Find where the given text appears and provide that cell's center as (X, Y) coordinate. 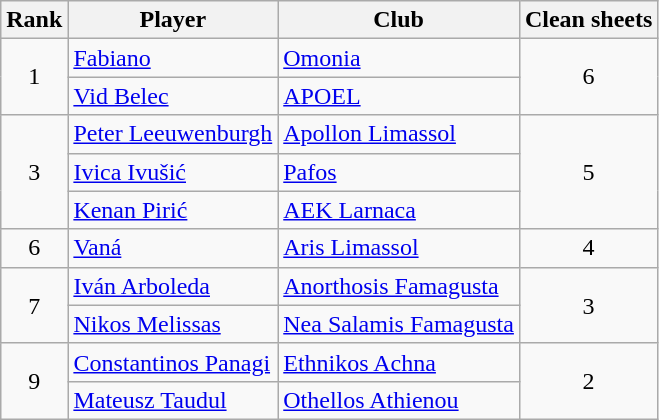
Ethnikos Achna (399, 362)
Clean sheets (588, 20)
Kenan Pirić (173, 210)
4 (588, 248)
Apollon Limassol (399, 134)
Othellos Athienou (399, 400)
Iván Arboleda (173, 286)
Club (399, 20)
Player (173, 20)
Rank (34, 20)
APOEL (399, 96)
Nikos Melissas (173, 324)
Pafos (399, 172)
2 (588, 381)
Peter Leeuwenburgh (173, 134)
1 (34, 77)
Omonia (399, 58)
Fabiano (173, 58)
Mateusz Taudul (173, 400)
Vaná (173, 248)
7 (34, 305)
9 (34, 381)
Aris Limassol (399, 248)
Anorthosis Famagusta (399, 286)
Vid Belec (173, 96)
AEK Larnaca (399, 210)
Constantinos Panagi (173, 362)
Nea Salamis Famagusta (399, 324)
5 (588, 172)
Ivica Ivušić (173, 172)
